Determine the (X, Y) coordinate at the center of the cell enclosing the given text.  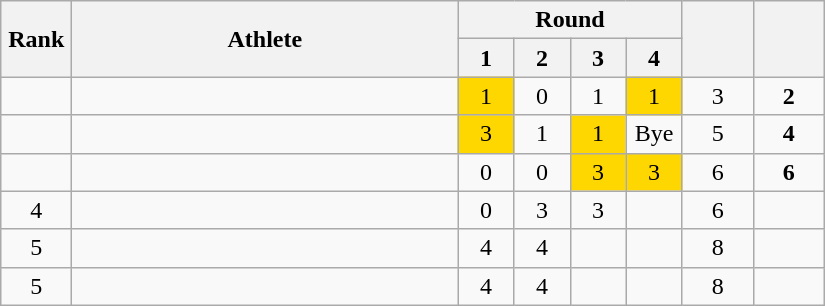
Athlete (265, 39)
Round (570, 20)
Bye (654, 134)
Rank (36, 39)
